Pinpoint the cell where the given text exists, returning its (X, Y) midpoint coordinate. 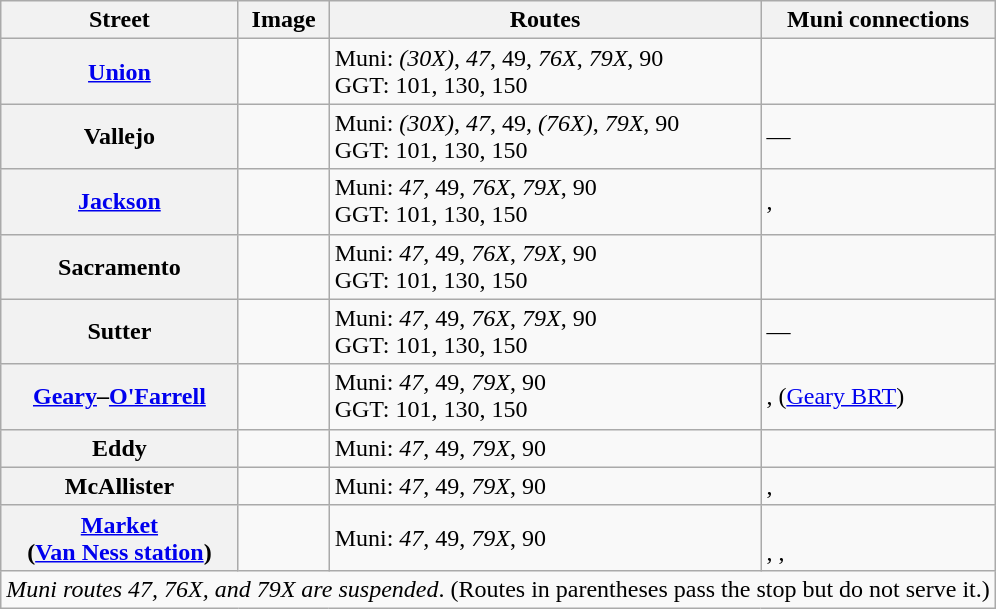
Jackson (120, 202)
Market(Van Ness station) (120, 538)
Muni: (30X), 47, 49, 76X, 79X, 90GGT: 101, 130, 150 (545, 72)
Vallejo (120, 136)
Muni connections (878, 20)
Union (120, 72)
Street (120, 20)
Sutter (120, 332)
Routes (545, 20)
Muni: (30X), 47, 49, (76X), 79X, 90GGT: 101, 130, 150 (545, 136)
McAllister (120, 486)
Sacramento (120, 266)
, , (878, 538)
Eddy (120, 448)
Geary–O'Farrell (120, 396)
Muni: 47, 49, 79X, 90GGT: 101, 130, 150 (545, 396)
, (Geary BRT) (878, 396)
Muni routes 47, 76X, and 79X are suspended. (Routes in parentheses pass the stop but do not serve it.) (498, 589)
Image (284, 20)
